Identify which cell holds the provided text, then report its (X, Y) central coordinate. 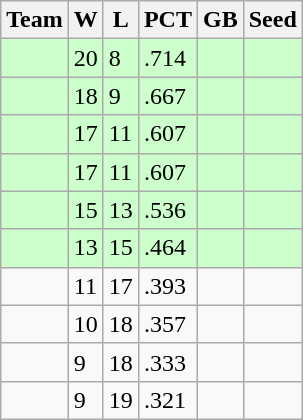
.464 (168, 248)
.667 (168, 96)
.536 (168, 210)
Team (35, 20)
19 (120, 400)
8 (120, 58)
W (86, 20)
20 (86, 58)
L (120, 20)
10 (86, 324)
.333 (168, 362)
Seed (272, 20)
.714 (168, 58)
.393 (168, 286)
GB (220, 20)
.321 (168, 400)
.357 (168, 324)
PCT (168, 20)
